Locate the cell with the specified text and output its (X, Y) center coordinate. 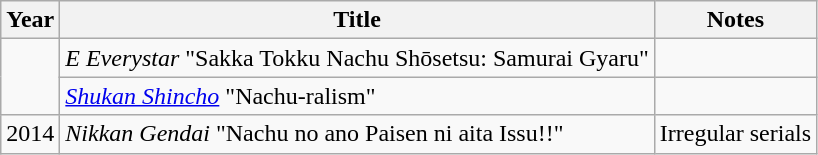
Shukan Shincho "Nachu-ralism" (357, 96)
Notes (735, 20)
Title (357, 20)
Nikkan Gendai "Nachu no ano Paisen ni aita Issu!!" (357, 134)
Year (30, 20)
Irregular serials (735, 134)
2014 (30, 134)
E Everystar "Sakka Tokku Nachu Shōsetsu: Samurai Gyaru" (357, 58)
